Find where the given text appears and provide that cell's center as [x, y] coordinate. 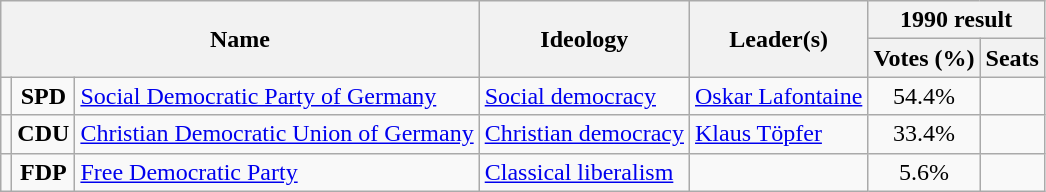
Christian democracy [584, 134]
Oskar Lafontaine [779, 96]
33.4% [924, 134]
Christian Democratic Union of Germany [277, 134]
5.6% [924, 172]
Free Democratic Party [277, 172]
Social Democratic Party of Germany [277, 96]
SPD [44, 96]
CDU [44, 134]
54.4% [924, 96]
1990 result [956, 20]
Name [240, 39]
Klaus Töpfer [779, 134]
Seats [1012, 58]
Social democracy [584, 96]
Leader(s) [779, 39]
Classical liberalism [584, 172]
FDP [44, 172]
Ideology [584, 39]
Votes (%) [924, 58]
